Return (X, Y) of the center of cell containing provided text 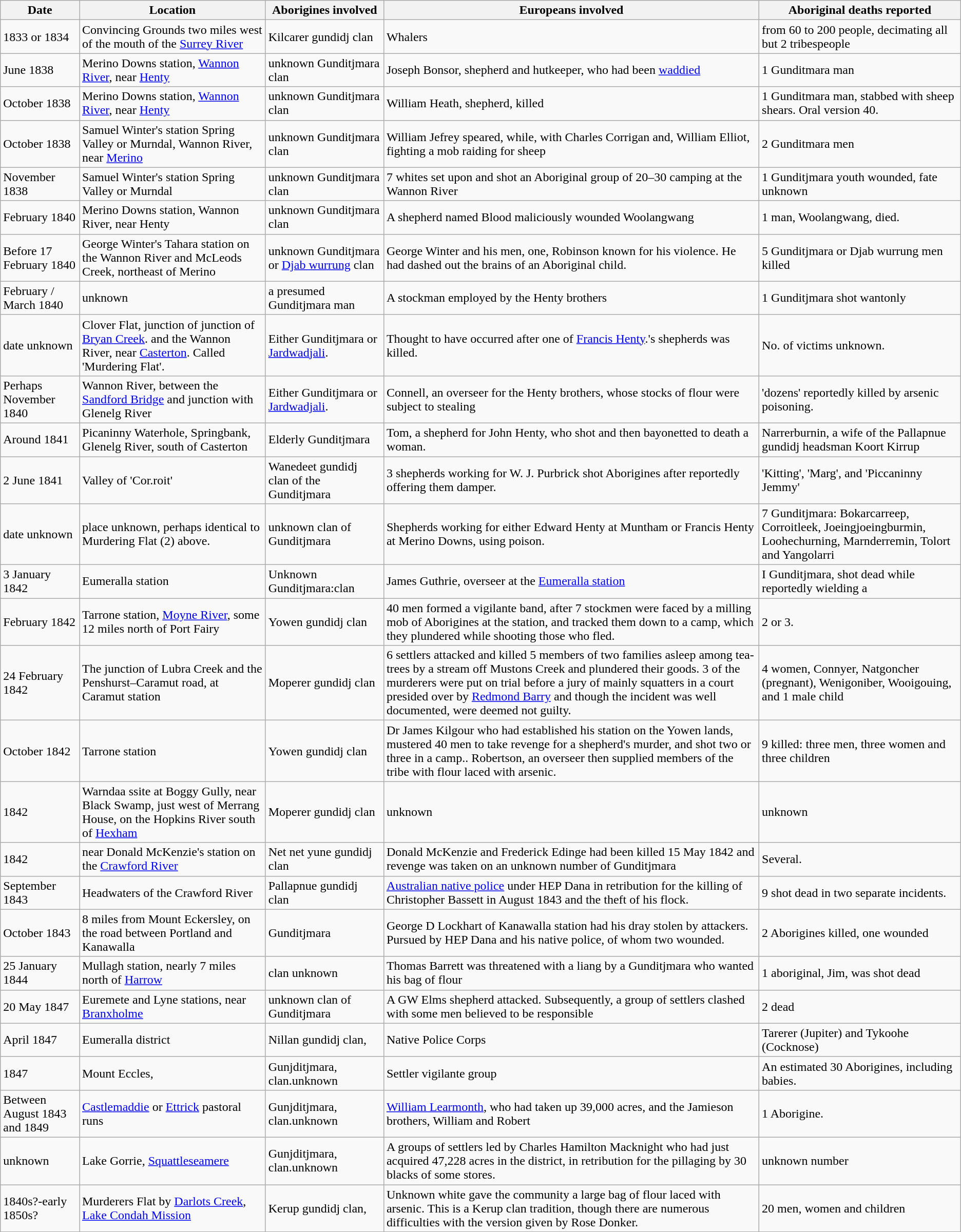
Lake Gorrie, Squattleseamere (172, 1161)
3 January 1842 (40, 582)
I Gunditjmara, shot dead while reportedly wielding a (860, 582)
unknown Gunditjmara or Djab wurrung clan (324, 258)
Between August 1843 and 1849 (40, 1113)
Mullagh station, nearly 7 miles north of Harrow (172, 973)
A GW Elms shepherd attacked. Subsequently, a group of settlers clashed with some men believed to be responsible (571, 1007)
Tarrone station (172, 751)
James Guthrie, overseer at the Eumeralla station (571, 582)
Net net yune gundidj clan (324, 859)
Tom, a shepherd for John Henty, who shot and then bayonetted to death a woman. (571, 439)
9 killed: three men, three women and three children (860, 751)
George D Lockhart of Kanawalla station had his dray stolen by attackers. Pursued by HEP Dana and his native police, of whom two wounded. (571, 933)
2 dead (860, 1007)
A stockman employed by the Henty brothers (571, 298)
Donald McKenzie and Frederick Edinge had been killed 15 May 1842 and revenge was taken on an unknown number of Gunditjmara (571, 859)
Thought to have occurred after one of Francis Henty.'s shepherds was killed. (571, 345)
near Donald McKenzie's station on the Crawford River (172, 859)
25 January 1844 (40, 973)
1833 or 1834 (40, 37)
1 Gunditjmara youth wounded, fate unknown (860, 184)
2 or 3. (860, 622)
Mount Eccles, (172, 1073)
The junction of Lubra Creek and the Penshurst–Caramut road, at Caramut station (172, 683)
February 1842 (40, 622)
George Winter and his men, one, Robinson known for his violence. He had dashed out the brains of an Aboriginal child. (571, 258)
4 women, Connyer, Natgoncher (pregnant), Wenigoniber, Wooigouing, and 1 male child (860, 683)
1 Gunditmara man (860, 70)
April 1847 (40, 1040)
Wanedeet gundidj clan of the Gunditjmara (324, 480)
Eumeralla district (172, 1040)
William Jefrey speared, while, with Charles Corrigan and, William Elliot, fighting a mob raiding for sheep (571, 144)
1847 (40, 1073)
Samuel Winter's station Spring Valley or Murndal, Wannon River, near Merino (172, 144)
20 May 1847 (40, 1007)
Picaninny Waterhole, Springbank, Glenelg River, south of Casterton (172, 439)
1840s?-early 1850s? (40, 1208)
Clover Flat, junction of junction of Bryan Creek. and the Wannon River, near Casterton. Called 'Murdering Flat'. (172, 345)
Settler vigilante group (571, 1073)
2 Aborigines killed, one wounded (860, 933)
September 1843 (40, 893)
2 Gunditmara men (860, 144)
3 shepherds working for W. J. Purbrick shot Aborigines after reportedly offering them damper. (571, 480)
Gunditjmara (324, 933)
2 June 1841 (40, 480)
Nillan gundidj clan, (324, 1040)
Warndaa ssite at Boggy Gully, near Black Swamp, just west of Merrang House, on the Hopkins River south of Hexham (172, 812)
Convincing Grounds two miles west of the mouth of the Surrey River (172, 37)
Europeans involved (571, 10)
October 1842 (40, 751)
Several. (860, 859)
1 aboriginal, Jim, was shot dead (860, 973)
November 1838 (40, 184)
1 Gunditjmara shot wantonly (860, 298)
Whalers (571, 37)
Kilcarer gundidj clan (324, 37)
No. of victims unknown. (860, 345)
William Heath, shepherd, killed (571, 104)
clan unknown (324, 973)
February / March 1840 (40, 298)
'dozens' reportedly killed by arsenic poisoning. (860, 399)
Wannon River, between the Sandford Bridge and junction with Glenelg River (172, 399)
Australian native police under HEP Dana in retribution for the killing of Christopher Bassett in August 1843 and the theft of his flock. (571, 893)
October 1843 (40, 933)
Tarerer (Jupiter) and Tykoohe (Cocknose) (860, 1040)
'Kitting', 'Marg', and 'Piccaninny Jemmy' (860, 480)
1 Gunditmara man, stabbed with sheep shears. Oral version 40. (860, 104)
Aborigines involved (324, 10)
Around 1841 (40, 439)
unknown number (860, 1161)
1 man, Woolangwang, died. (860, 218)
Elderly Gunditjmara (324, 439)
Kerup gundidj clan, (324, 1208)
Narrerburnin, a wife of the Pallapnue gundidj headsman Koort Kirrup (860, 439)
An estimated 30 Aborigines, including babies. (860, 1073)
Perhaps November 1840 (40, 399)
Samuel Winter's station Spring Valley or Murndal (172, 184)
1 Aborigine. (860, 1113)
Shepherds working for either Edward Henty at Muntham or Francis Henty at Merino Downs, using poison. (571, 535)
Castlemaddie or Ettrick pastoral runs (172, 1113)
8 miles from Mount Eckersley, on the road between Portland and Kanawalla (172, 933)
Pallapnue gundidj clan (324, 893)
a presumed Gunditjmara man (324, 298)
Before 17 February 1840 (40, 258)
Valley of 'Cor.roit' (172, 480)
A shepherd named Blood maliciously wounded Woolangwang (571, 218)
Date (40, 10)
24 February 1842 (40, 683)
Headwaters of the Crawford River (172, 893)
7 whites set upon and shot an Aboriginal group of 20–30 camping at the Wannon River (571, 184)
Unknown Gunditjmara:clan (324, 582)
Connell, an overseer for the Henty brothers, whose stocks of flour were subject to stealing (571, 399)
Joseph Bonsor, shepherd and hutkeeper, who had been waddied (571, 70)
place unknown, perhaps identical to Murdering Flat (2) above. (172, 535)
William Learmonth, who had taken up 39,000 acres, and the Jamieson brothers, William and Robert (571, 1113)
from 60 to 200 people, decimating all but 2 tribespeople (860, 37)
9 shot dead in two separate incidents. (860, 893)
20 men, women and children (860, 1208)
Murderers Flat by Darlots Creek, Lake Condah Mission (172, 1208)
Euremete and Lyne stations, near Branxholme (172, 1007)
5 Gunditjmara or Djab wurrung men killed (860, 258)
7 Gunditjmara: Bokarcarreep, Corroitleek, Joeingjoeingburmin, Loohechurning, Marnderremin, Tolort and Yangolarri (860, 535)
Eumeralla station (172, 582)
Aboriginal deaths reported (860, 10)
June 1838 (40, 70)
February 1840 (40, 218)
Thomas Barrett was threatened with a liang by a Gunditjmara who wanted his bag of flour (571, 973)
Location (172, 10)
Native Police Corps (571, 1040)
George Winter's Tahara station on the Wannon River and McLeods Creek, northeast of Merino (172, 258)
Tarrone station, Moyne River, some 12 miles north of Port Fairy (172, 622)
